Locate the cell with the specified text and output its (x, y) center coordinate. 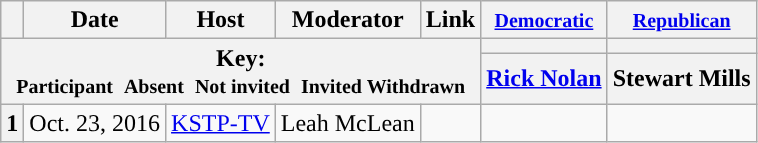
1 (12, 123)
Oct. 23, 2016 (95, 123)
Rick Nolan (544, 78)
Link (450, 20)
Key: Participant Absent Not invited Invited Withdrawn (241, 72)
Stewart Mills (682, 78)
Date (95, 20)
Moderator (348, 20)
KSTP-TV (221, 123)
Leah McLean (348, 123)
Democratic (544, 20)
Host (221, 20)
Republican (682, 20)
